Return the [x, y] coordinate for the center point of the cell that contains the specified text.  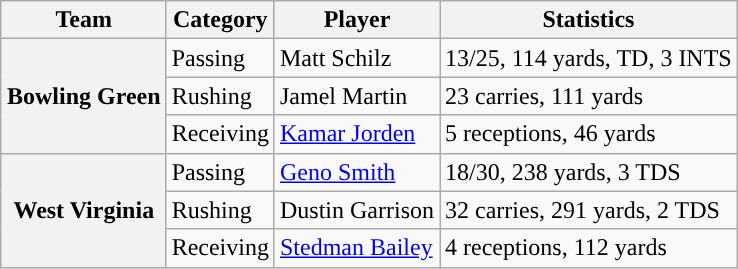
Team [84, 20]
Jamel Martin [356, 96]
4 receptions, 112 yards [589, 248]
Dustin Garrison [356, 210]
West Virginia [84, 210]
5 receptions, 46 yards [589, 134]
Bowling Green [84, 96]
18/30, 238 yards, 3 TDS [589, 172]
Stedman Bailey [356, 248]
Statistics [589, 20]
Kamar Jorden [356, 134]
13/25, 114 yards, TD, 3 INTS [589, 58]
Matt Schilz [356, 58]
23 carries, 111 yards [589, 96]
32 carries, 291 yards, 2 TDS [589, 210]
Player [356, 20]
Category [220, 20]
Geno Smith [356, 172]
